Scan for the cell matching the given text and deliver its (X, Y) coordinate at center. 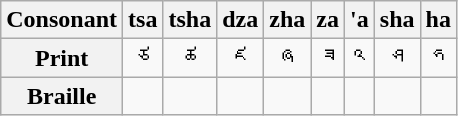
ཟ (328, 58)
zha (288, 20)
Consonant (62, 20)
Print (62, 58)
ཚ (190, 58)
Braille (62, 96)
ཙ (143, 58)
ཞ (288, 58)
za (328, 20)
sha (397, 20)
ཧ (438, 58)
ཛ (240, 58)
dza (240, 20)
ཤ (397, 58)
འ (360, 58)
'a (360, 20)
ha (438, 20)
tsa (143, 20)
tsha (190, 20)
